Return the [x, y] coordinate for the center point of the cell that contains the specified text.  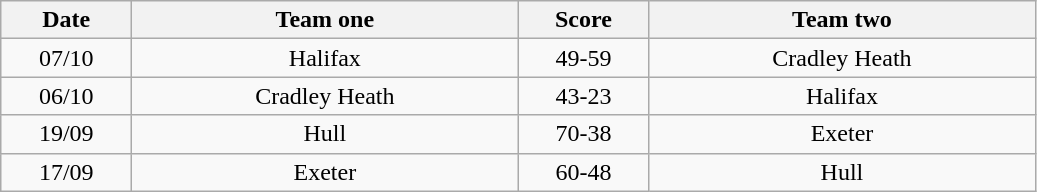
43-23 [584, 96]
Score [584, 20]
06/10 [66, 96]
Team two [842, 20]
70-38 [584, 134]
60-48 [584, 172]
07/10 [66, 58]
49-59 [584, 58]
Team one [325, 20]
17/09 [66, 172]
19/09 [66, 134]
Date [66, 20]
